Output the (x, y) coordinate of the center of the cell containing the given text.  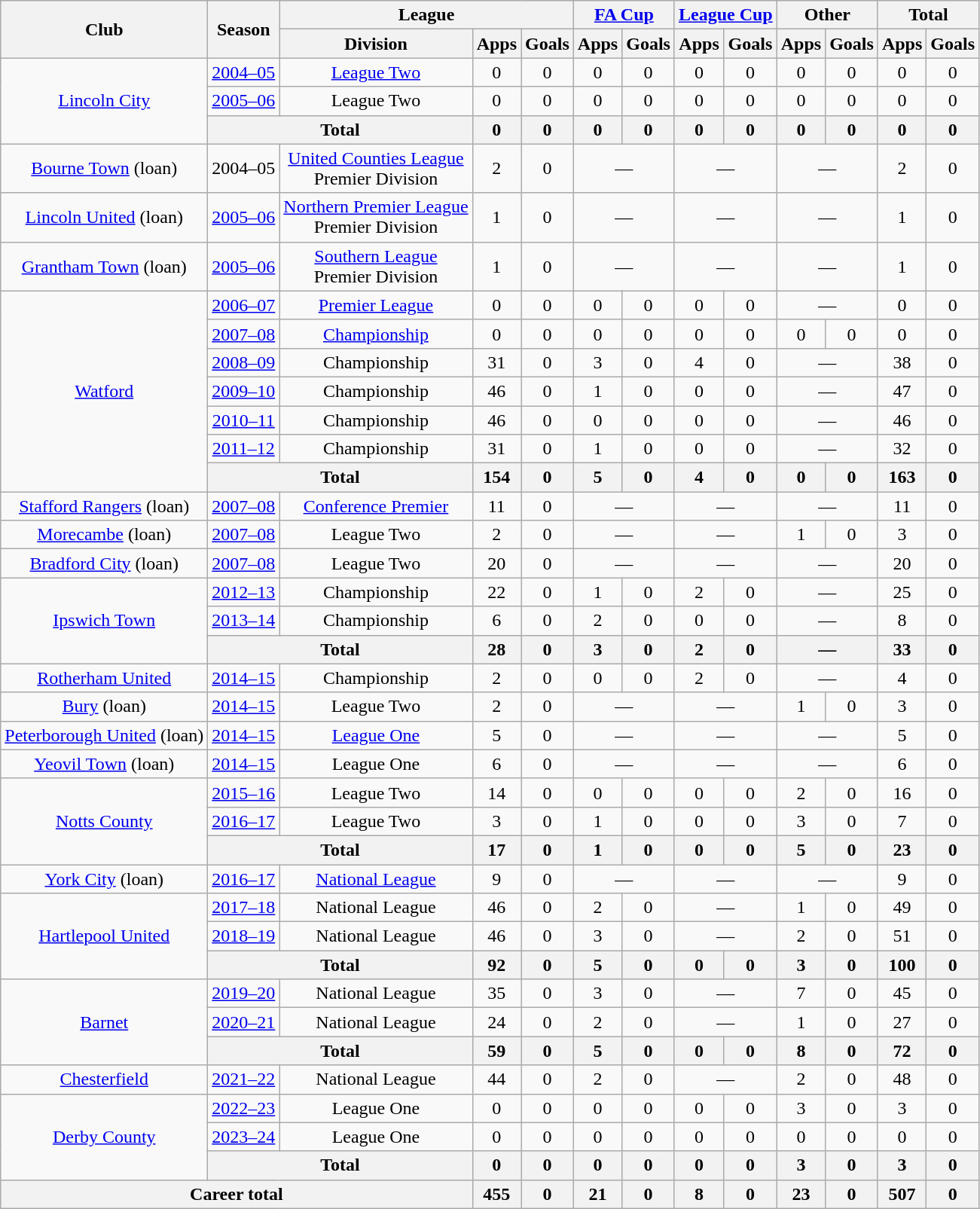
154 (496, 478)
Season (244, 29)
2015–16 (244, 792)
FA Cup (624, 15)
2023–24 (244, 1137)
2020–21 (244, 1022)
2012–13 (244, 592)
49 (902, 908)
Peterborough United (loan) (104, 735)
100 (902, 965)
2011–12 (244, 449)
22 (496, 592)
Derby County (104, 1137)
2008–09 (244, 362)
United Counties LeaguePremier Division (376, 169)
38 (902, 362)
17 (496, 850)
2009–10 (244, 391)
44 (496, 1079)
47 (902, 391)
Division (376, 44)
Grantham Town (loan) (104, 267)
25 (902, 592)
Lincoln City (104, 101)
Bourne Town (loan) (104, 169)
2013–14 (244, 621)
59 (496, 1051)
455 (496, 1194)
Bradford City (loan) (104, 563)
2022–23 (244, 1108)
Morecambe (loan) (104, 535)
92 (496, 965)
Bury (loan) (104, 707)
Hartlepool United (104, 936)
2017–18 (244, 908)
League Cup (725, 15)
Notts County (104, 821)
Lincoln United (loan) (104, 217)
2018–19 (244, 936)
507 (902, 1194)
24 (496, 1022)
21 (597, 1194)
14 (496, 792)
163 (902, 478)
45 (902, 994)
Rotherham United (104, 678)
28 (496, 649)
Northern Premier LeaguePremier Division (376, 217)
Other (827, 15)
Barnet (104, 1022)
2019–20 (244, 994)
2010–11 (244, 420)
Ipswich Town (104, 621)
Stafford Rangers (loan) (104, 506)
2006–07 (244, 305)
33 (902, 649)
League (426, 15)
Conference Premier (376, 506)
York City (loan) (104, 879)
2021–22 (244, 1079)
Premier League (376, 305)
32 (902, 449)
Watford (104, 391)
Yeovil Town (loan) (104, 764)
Chesterfield (104, 1079)
51 (902, 936)
16 (902, 792)
Career total (237, 1194)
48 (902, 1079)
35 (496, 994)
27 (902, 1022)
Club (104, 29)
Southern LeaguePremier Division (376, 267)
72 (902, 1051)
